Return the [x, y] coordinate for the center point of the cell that contains the specified text.  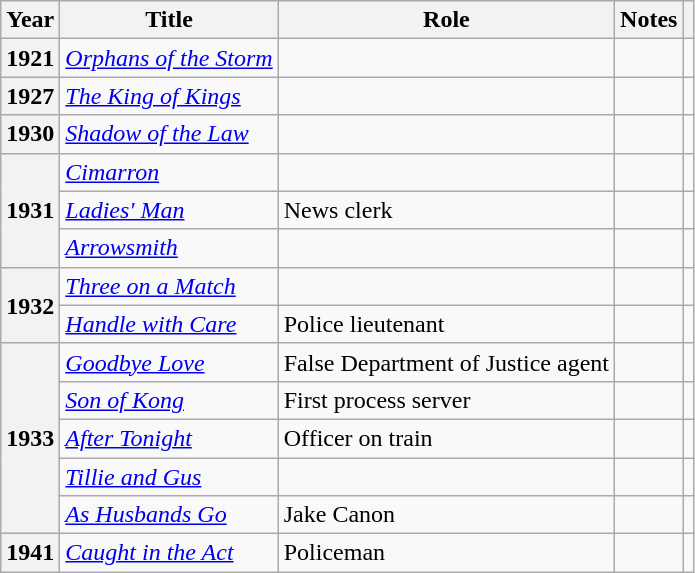
Title [169, 20]
Shadow of the Law [169, 134]
Role [446, 20]
1931 [30, 210]
Year [30, 20]
The King of Kings [169, 96]
Police lieutenant [446, 324]
Goodbye Love [169, 362]
Caught in the Act [169, 553]
False Department of Justice agent [446, 362]
1921 [30, 58]
As Husbands Go [169, 515]
First process server [446, 400]
Handle with Care [169, 324]
1932 [30, 305]
Jake Canon [446, 515]
News clerk [446, 210]
1941 [30, 553]
Three on a Match [169, 286]
1927 [30, 96]
Cimarron [169, 172]
Policeman [446, 553]
Arrowsmith [169, 248]
1933 [30, 438]
Tillie and Gus [169, 477]
Notes [649, 20]
Ladies' Man [169, 210]
Officer on train [446, 438]
After Tonight [169, 438]
Son of Kong [169, 400]
1930 [30, 134]
Orphans of the Storm [169, 58]
